Return (X, Y) of the center of cell containing provided text 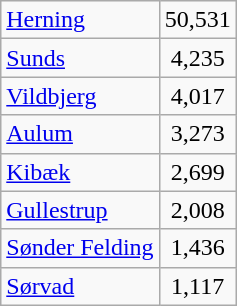
50,531 (198, 20)
Vildbjerg (80, 96)
Sørvad (80, 286)
1,117 (198, 286)
Sunds (80, 58)
2,699 (198, 172)
Aulum (80, 134)
Herning (80, 20)
Gullestrup (80, 210)
Sønder Felding (80, 248)
3,273 (198, 134)
1,436 (198, 248)
2,008 (198, 210)
Kibæk (80, 172)
4,017 (198, 96)
4,235 (198, 58)
